For the text-containing cell, return its midpoint in [x, y] coordinate format. 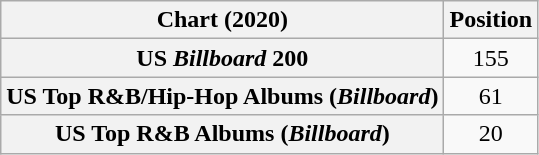
20 [491, 134]
Position [491, 20]
US Top R&B/Hip-Hop Albums (Billboard) [222, 96]
Chart (2020) [222, 20]
155 [491, 58]
61 [491, 96]
US Top R&B Albums (Billboard) [222, 134]
US Billboard 200 [222, 58]
